Search for the cell housing the specified text and yield its (X, Y) center coordinate. 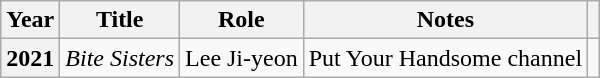
2021 (30, 58)
Lee Ji-yeon (242, 58)
Bite Sisters (120, 58)
Notes (445, 20)
Year (30, 20)
Title (120, 20)
Put Your Handsome channel (445, 58)
Role (242, 20)
